Scan for the cell matching the given text and deliver its [X, Y] coordinate at center. 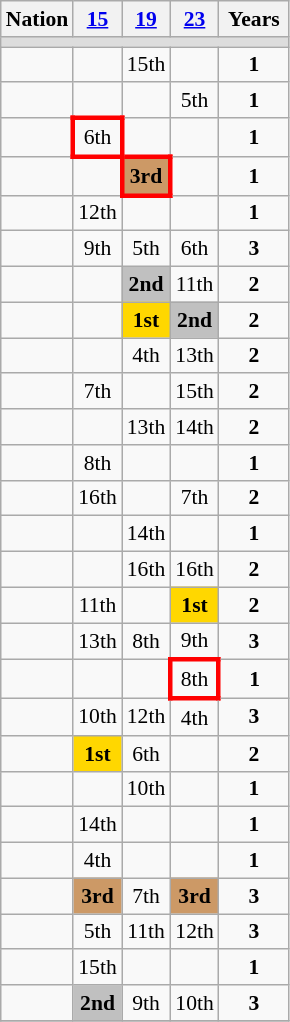
19 [146, 19]
23 [194, 19]
Years [254, 19]
Nation [37, 19]
15 [98, 19]
